Scan for the cell matching the given text and deliver its (X, Y) coordinate at center. 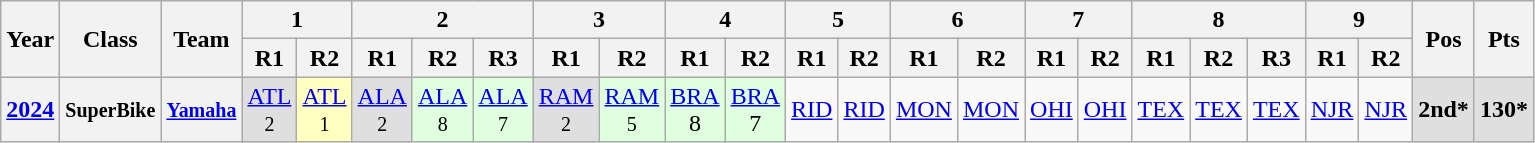
9 (1358, 20)
ATL1 (324, 110)
ALA8 (442, 110)
ALA7 (503, 110)
Yamaha (202, 110)
BRA7 (755, 110)
6 (957, 20)
BRA8 (695, 110)
RAM2 (566, 110)
RAM5 (632, 110)
2 (442, 20)
2024 (30, 110)
4 (726, 20)
Pts (1504, 39)
Class (110, 39)
130* (1504, 110)
1 (297, 20)
3 (598, 20)
SuperBike (110, 110)
Year (30, 39)
2nd* (1444, 110)
5 (838, 20)
ALA2 (382, 110)
Pos (1444, 39)
ATL2 (270, 110)
7 (1078, 20)
Team (202, 39)
8 (1218, 20)
